Provide the [x, y] coordinate of the cell's center where the given text is located.  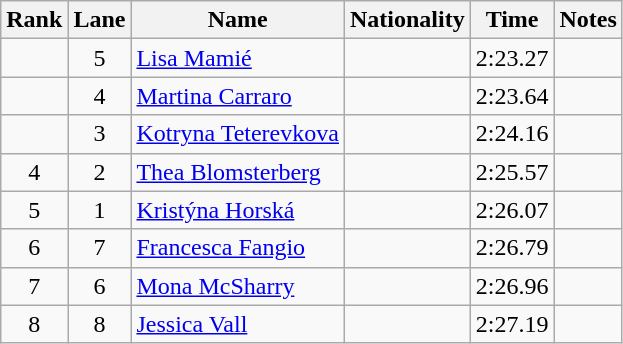
Francesca Fangio [238, 248]
Rank [34, 20]
2 [100, 172]
2:23.27 [512, 58]
2:23.64 [512, 96]
3 [100, 134]
Kristýna Horská [238, 210]
2:26.79 [512, 248]
2:26.07 [512, 210]
2:27.19 [512, 324]
Name [238, 20]
Kotryna Teterevkova [238, 134]
Lane [100, 20]
Notes [588, 20]
Thea Blomsterberg [238, 172]
2:24.16 [512, 134]
1 [100, 210]
Lisa Mamié [238, 58]
Mona McSharry [238, 286]
Martina Carraro [238, 96]
Jessica Vall [238, 324]
2:25.57 [512, 172]
Time [512, 20]
Nationality [407, 20]
2:26.96 [512, 286]
